For the text-containing cell, return its midpoint in (X, Y) coordinate format. 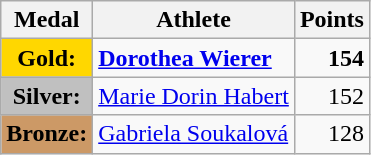
Gabriela Soukalová (194, 134)
Bronze: (47, 134)
Gold: (47, 58)
Medal (47, 20)
Athlete (194, 20)
128 (332, 134)
152 (332, 96)
Points (332, 20)
Silver: (47, 96)
Dorothea Wierer (194, 58)
Marie Dorin Habert (194, 96)
154 (332, 58)
